Provide the [x, y] coordinate of the cell's center where the given text is located.  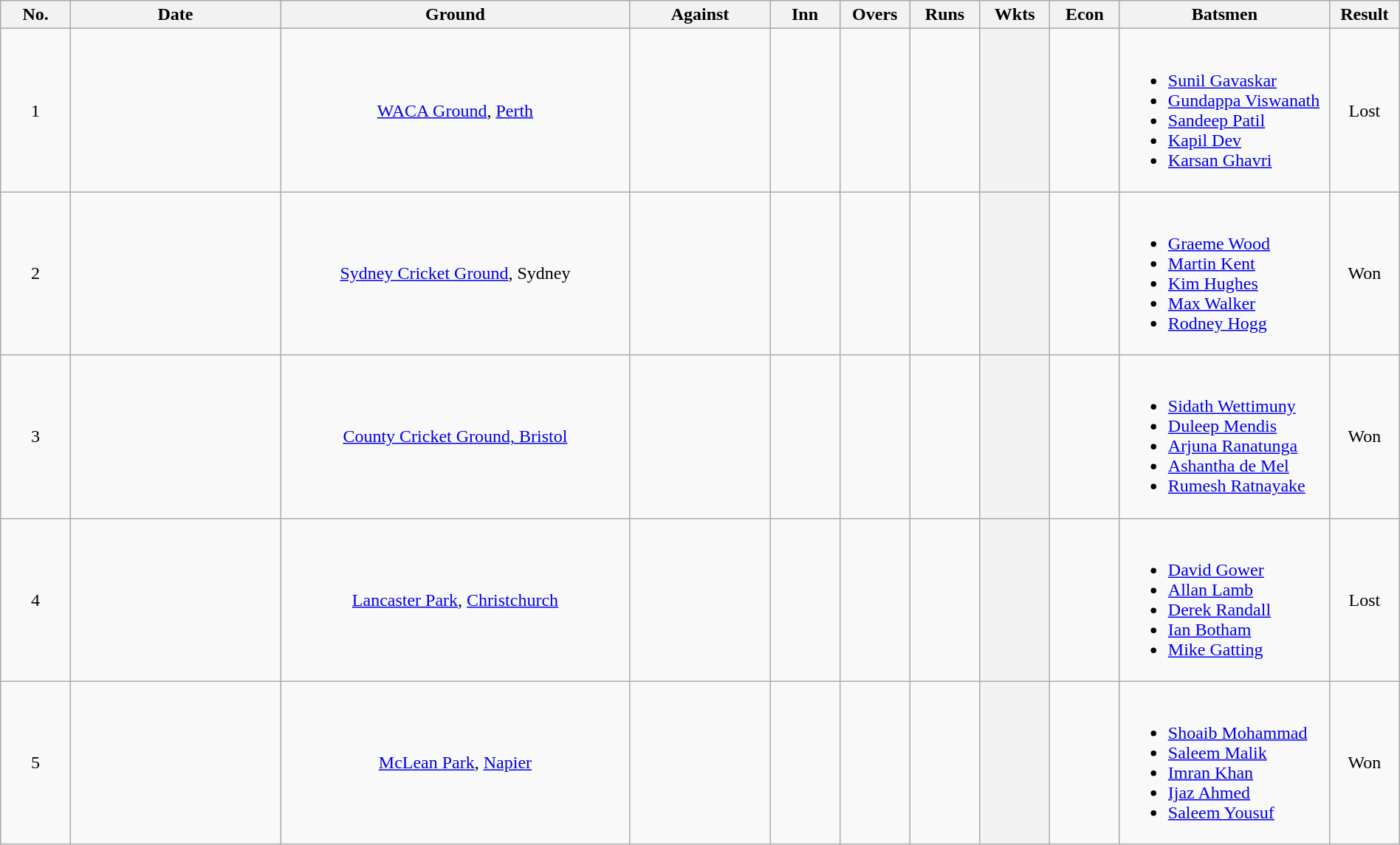
Wkts [1015, 15]
Sunil GavaskarGundappa ViswanathSandeep PatilKapil DevKarsan Ghavri [1224, 111]
Ground [456, 15]
WACA Ground, Perth [456, 111]
Sydney Cricket Ground, Sydney [456, 273]
Shoaib MohammadSaleem MalikImran KhanIjaz AhmedSaleem Yousuf [1224, 763]
Batsmen [1224, 15]
Result [1365, 15]
Against [700, 15]
Date [175, 15]
David GowerAllan LambDerek RandallIan BothamMike Gatting [1224, 599]
Lancaster Park, Christchurch [456, 599]
Runs [945, 15]
McLean Park, Napier [456, 763]
Econ [1085, 15]
Graeme WoodMartin KentKim HughesMax WalkerRodney Hogg [1224, 273]
Overs [874, 15]
5 [35, 763]
4 [35, 599]
2 [35, 273]
3 [35, 437]
Sidath WettimunyDuleep MendisArjuna RanatungaAshantha de MelRumesh Ratnayake [1224, 437]
County Cricket Ground, Bristol [456, 437]
Inn [805, 15]
1 [35, 111]
No. [35, 15]
